Locate the cell with the specified text and output its (X, Y) center coordinate. 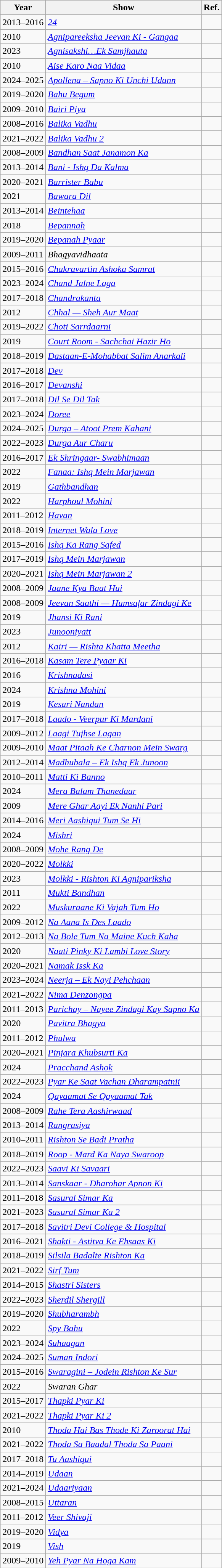
2014–2016 (23, 820)
Shakti - Astitva Ke Ehsaas Ki (124, 1241)
Vidya (124, 1531)
Junooniyatt (124, 631)
Bepannah (124, 225)
Namak Issk Ka (124, 966)
Na Bole Tum Na Maine Kuch Kaha (124, 937)
Choti Sarrdaarni (124, 327)
Nima Denzongpa (124, 994)
2016–2018 (23, 661)
Rahe Tera Aashirwaad (124, 1111)
Jeevan Saathi — Humsafar Zindagi Ke (124, 602)
2011–2013 (23, 1009)
Ref. (211, 8)
Jhansi Ki Rani (124, 617)
Vish (124, 1546)
2012–2014 (23, 762)
Shastri Sisters (124, 1285)
Kairi — Rishta Khatta Meetha (124, 646)
Mera Balam Thanedaar (124, 791)
Saavi Ki Savaari (124, 1169)
Sasural Simar Ka (124, 1198)
Rangrasiya (124, 1125)
2009 (23, 806)
Beintehaa (124, 211)
Harphoul Mohini (124, 501)
2018 (23, 225)
Qayaamat Se Qayaamat Tak (124, 1096)
Bairi Piya (124, 109)
Madhubala – Ek Ishq Ek Junoon (124, 762)
Kesari Nandan (124, 704)
Chakravartin Ashoka Samrat (124, 269)
Chandrakanta (124, 298)
Bhagyavidhaata (124, 254)
Sherdil Shergill (124, 1299)
Ek Shringaar- Swabhimaan (124, 458)
Thapki Pyar Ki (124, 1401)
2013–2016 (23, 22)
Yeh Pyar Na Hoga Kam (124, 1560)
2021–2023 (23, 1212)
Bawara Dil (124, 196)
Internet Wala Love (124, 530)
Apollena – Sapno Ki Unchi Udann (124, 80)
Agnipareeksha Jeevan Ki - Gangaa (124, 37)
2008–2016 (23, 124)
2019–2022 (23, 327)
Veer Shivaji (124, 1517)
Matti Ki Banno (124, 777)
Kasam Tere Pyaar Ki (124, 661)
Year (23, 8)
Parichay – Nayee Zindagi Kay Sapno Ka (124, 1009)
Havan (124, 516)
Court Room - Sachchai Hazir Ho (124, 341)
Barrister Babu (124, 182)
Roop - Mard Ka Naya Swaroop (124, 1154)
Molkki (124, 864)
Sasural Simar Ka 2 (124, 1212)
2016–2021 (23, 1241)
Chand Jalne Laga (124, 283)
Durga Aur Charu (124, 443)
Neerja – Ek Nayi Pehchaan (124, 980)
Uttaran (124, 1502)
Durga – Atoot Prem Kahani (124, 429)
Dil Se Dil Tak (124, 399)
Show (124, 8)
Laagi Tujhse Lagan (124, 733)
2016 (23, 675)
Thoda Sa Baadal Thoda Sa Paani (124, 1444)
Molkki - Rishton Ki Agnipariksha (124, 878)
24 (124, 22)
Pyar Ke Saat Vachan Dharampatnii (124, 1081)
Sirf Tum (124, 1270)
Phulwa (124, 1038)
Balika Vadhu 2 (124, 138)
Thoda Hai Bas Thode Ki Zaroorat Hai (124, 1430)
2009–2011 (23, 254)
Krishnadasi (124, 675)
Pinjara Khubsurti Ka (124, 1052)
Mukti Bandhan (124, 893)
Aise Karo Naa Vidaa (124, 66)
Silsila Badalte Rishton Ka (124, 1256)
Na Aana Is Des Laado (124, 922)
Suman Indori (124, 1358)
Jaane Kya Baat Hui (124, 588)
Swaran Ghar (124, 1386)
Bahu Begum (124, 95)
Pavitra Bhagya (124, 1023)
2012–2013 (23, 937)
Chhal — Sheh Aur Maat (124, 312)
2011–2018 (23, 1198)
Meri Aashiqui Tum Se Hi (124, 820)
Gathbandhan (124, 487)
Mohe Rang De (124, 849)
Rishton Se Badi Pratha (124, 1140)
Sanskaar - Dharohar Apnon Ki (124, 1183)
Doree (124, 414)
2021 (23, 196)
Udaariyaan (124, 1488)
Shubharambh (124, 1314)
Mishri (124, 835)
2020–2022 (23, 864)
2015–2017 (23, 1401)
Dastaan-E-Mohabbat Salim Anarkali (124, 356)
2014–2019 (23, 1473)
Balika Vadhu (124, 124)
Bani - Ishq Da Kalma (124, 167)
Tu Aashiqui (124, 1459)
2011 (23, 893)
Krishna Mohini (124, 690)
Muskuraane Ki Vajah Tum Ho (124, 908)
2021–2024 (23, 1488)
Naati Pinky Ki Lambi Love Story (124, 951)
Fanaa: Ishq Mein Marjawan (124, 472)
Udaan (124, 1473)
Laado - Veerpur Ki Mardani (124, 719)
Thapki Pyar Ki 2 (124, 1415)
2014–2015 (23, 1285)
2008–2015 (23, 1502)
Pracchand Ashok (124, 1067)
Dev (124, 370)
Devanshi (124, 385)
Agnisakshi…Ek Samjhauta (124, 51)
2017–2019 (23, 559)
Bandhan Saat Janamon Ka (124, 153)
Maat Pitaah Ke Charnon Mein Swarg (124, 748)
Savitri Devi College & Hospital (124, 1227)
Mere Ghar Aayi Ek Nanhi Pari (124, 806)
Swaragini – Jodein Rishton Ke Sur (124, 1372)
Ishq Ka Rang Safed (124, 545)
Suhaagan (124, 1343)
Ishq Mein Marjawan 2 (124, 574)
Spy Bahu (124, 1328)
Ishq Mein Marjawan (124, 559)
Bepanah Pyaar (124, 240)
